From the cell containing the given text, extract its center point as (x, y) coordinate. 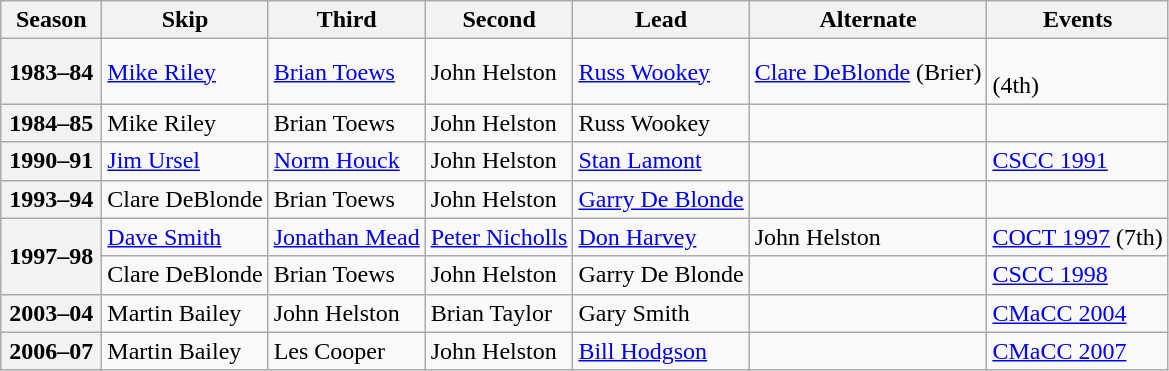
Brian Taylor (499, 313)
CSCC 1991 (1078, 161)
Peter Nicholls (499, 237)
Bill Hodgson (661, 351)
Norm Houck (346, 161)
1993–94 (52, 199)
Gary Smith (661, 313)
2003–04 (52, 313)
1990–91 (52, 161)
Les Cooper (346, 351)
Clare DeBlonde (Brier) (868, 72)
Skip (185, 20)
(4th) (1078, 72)
Third (346, 20)
1983–84 (52, 72)
Lead (661, 20)
Season (52, 20)
CMaCC 2004 (1078, 313)
Alternate (868, 20)
1984–85 (52, 123)
CMaCC 2007 (1078, 351)
CSCC 1998 (1078, 275)
1997–98 (52, 256)
Dave Smith (185, 237)
Jonathan Mead (346, 237)
Stan Lamont (661, 161)
Events (1078, 20)
Second (499, 20)
2006–07 (52, 351)
COCT 1997 (7th) (1078, 237)
Jim Ursel (185, 161)
Don Harvey (661, 237)
